Capture the cell that displays the provided text and extract its (X, Y) central coordinate. 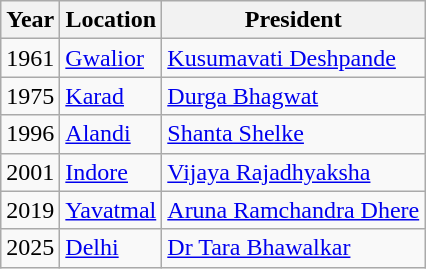
1975 (30, 96)
Dr Tara Bhawalkar (294, 248)
1996 (30, 134)
Gwalior (111, 58)
Location (111, 20)
Kusumavati Deshpande (294, 58)
Aruna Ramchandra Dhere (294, 210)
Vijaya Rajadhyaksha (294, 172)
Indore (111, 172)
Yavatmal (111, 210)
Karad (111, 96)
2025 (30, 248)
1961 (30, 58)
Durga Bhagwat (294, 96)
Year (30, 20)
2001 (30, 172)
2019 (30, 210)
President (294, 20)
Alandi (111, 134)
Delhi (111, 248)
Shanta Shelke (294, 134)
